From the cell containing the given text, extract its center point as [x, y] coordinate. 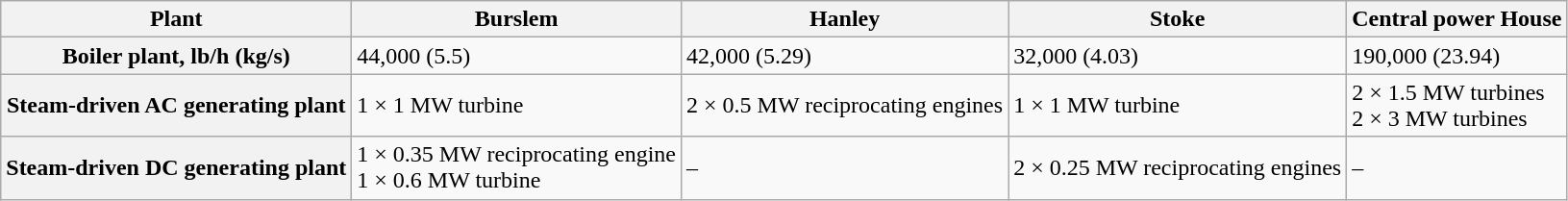
Hanley [845, 19]
Steam-driven AC generating plant [177, 106]
1 × 0.35 MW reciprocating engine1 × 0.6 MW turbine [517, 167]
44,000 (5.5) [517, 56]
Burslem [517, 19]
2 × 0.25 MW reciprocating engines [1178, 167]
Steam-driven DC generating plant [177, 167]
32,000 (4.03) [1178, 56]
Central power House [1457, 19]
42,000 (5.29) [845, 56]
Plant [177, 19]
Stoke [1178, 19]
190,000 (23.94) [1457, 56]
Boiler plant, lb/h (kg/s) [177, 56]
2 × 0.5 MW reciprocating engines [845, 106]
2 × 1.5 MW turbines2 × 3 MW turbines [1457, 106]
